Scan for the cell matching the given text and deliver its [x, y] coordinate at center. 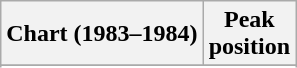
Peakposition [249, 34]
Chart (1983–1984) [102, 34]
